Search for the cell housing the specified text and yield its (x, y) center coordinate. 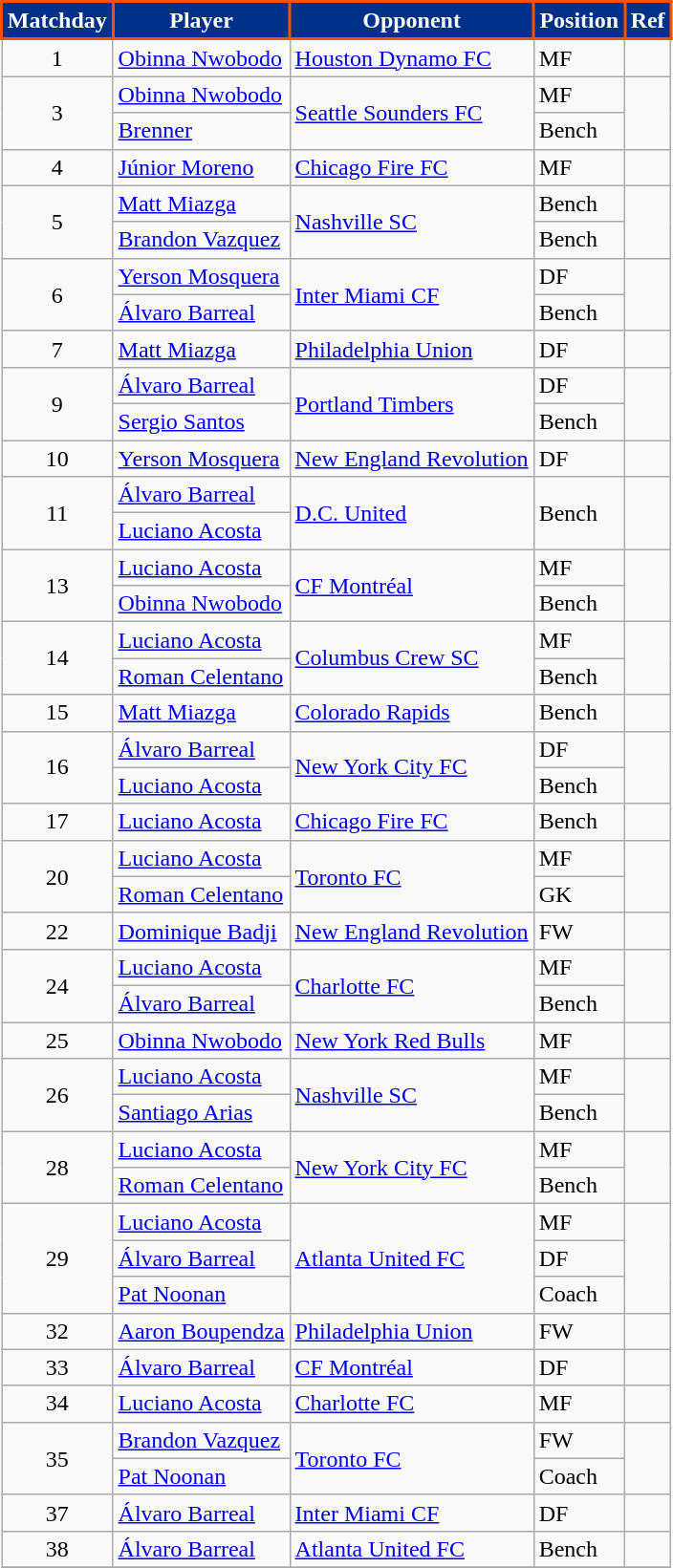
6 (57, 294)
GK (579, 894)
Houston Dynamo FC (411, 57)
32 (57, 1331)
Sergio Santos (201, 421)
17 (57, 822)
Position (579, 21)
Opponent (411, 21)
Santiago Arias (201, 1113)
33 (57, 1367)
37 (57, 1513)
25 (57, 1041)
10 (57, 458)
15 (57, 713)
9 (57, 403)
Matchday (57, 21)
11 (57, 513)
14 (57, 658)
29 (57, 1258)
Columbus Crew SC (411, 658)
34 (57, 1404)
1 (57, 57)
26 (57, 1095)
22 (57, 931)
38 (57, 1549)
24 (57, 985)
Seattle Sounders FC (411, 113)
28 (57, 1168)
16 (57, 767)
Brenner (201, 131)
Player (201, 21)
Ref (648, 21)
Júnior Moreno (201, 167)
Dominique Badji (201, 931)
New York Red Bulls (411, 1041)
Aaron Boupendza (201, 1331)
D.C. United (411, 513)
5 (57, 222)
7 (57, 349)
4 (57, 167)
3 (57, 113)
13 (57, 586)
Portland Timbers (411, 403)
35 (57, 1458)
20 (57, 876)
Colorado Rapids (411, 713)
